Determine the (X, Y) coordinate at the center of the cell enclosing the given text.  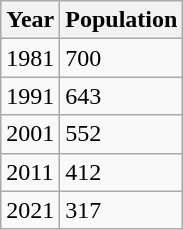
2011 (30, 172)
Year (30, 20)
1981 (30, 58)
2021 (30, 210)
317 (122, 210)
2001 (30, 134)
552 (122, 134)
412 (122, 172)
Population (122, 20)
643 (122, 96)
1991 (30, 96)
700 (122, 58)
